Provide the (X, Y) coordinate of the cell's center where the given text is located.  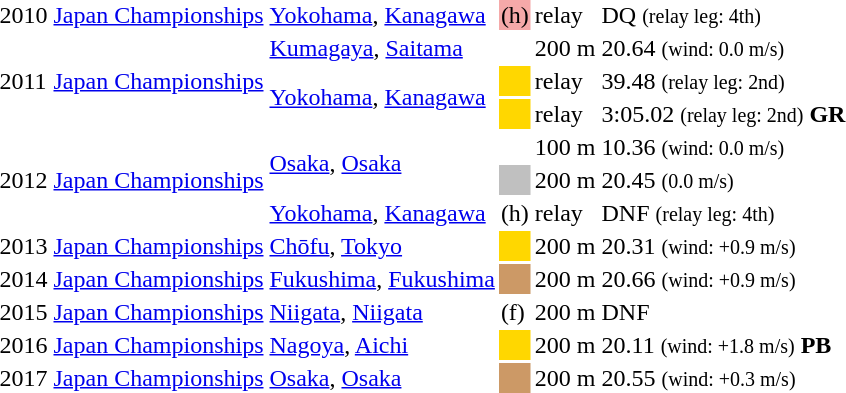
(f) (514, 312)
Niigata, Niigata (382, 312)
Fukushima, Fukushima (382, 279)
Nagoya, Aichi (382, 345)
100 m (565, 147)
Kumagaya, Saitama (382, 48)
Chōfu, Tokyo (382, 246)
